Detect which cell encompasses the target text, then output its (X, Y) center coordinate. 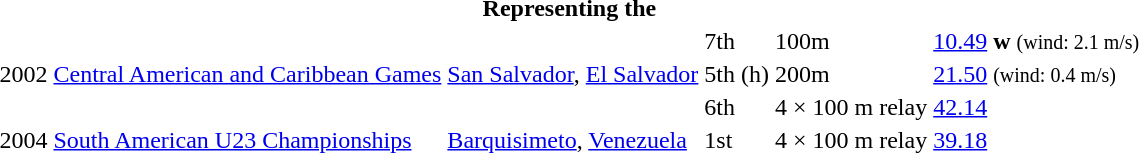
Central American and Caribbean Games (248, 74)
7th (737, 41)
San Salvador, El Salvador (573, 74)
5th (h) (737, 74)
100m (852, 41)
4 × 100 m relay (852, 107)
6th (737, 107)
200m (852, 74)
